Search for the cell housing the specified text and yield its [x, y] center coordinate. 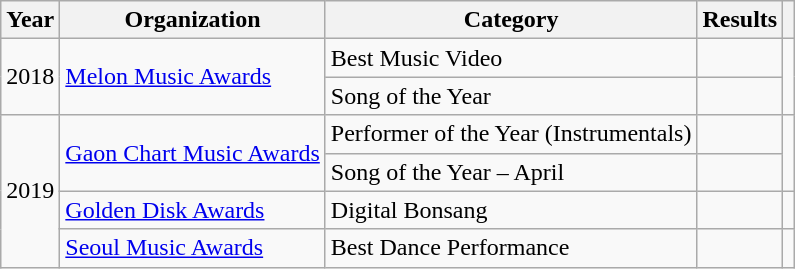
Year [30, 20]
Seoul Music Awards [193, 248]
Gaon Chart Music Awards [193, 153]
Best Dance Performance [511, 248]
Song of the Year [511, 96]
Best Music Video [511, 58]
2018 [30, 77]
Melon Music Awards [193, 77]
2019 [30, 191]
Performer of the Year (Instrumentals) [511, 134]
Digital Bonsang [511, 210]
Results [740, 20]
Song of the Year – April [511, 172]
Organization [193, 20]
Category [511, 20]
Golden Disk Awards [193, 210]
